Return (X, Y) of the center of cell containing provided text 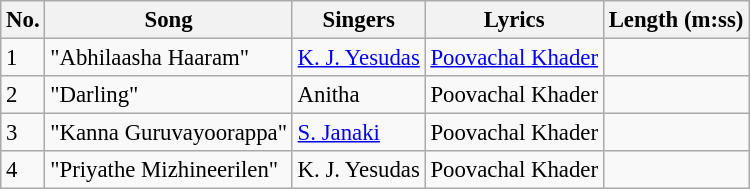
Length (m:ss) (676, 20)
4 (23, 170)
No. (23, 20)
"Priyathe Mizhineerilen" (168, 170)
S. Janaki (358, 133)
1 (23, 58)
"Abhilaasha Haaram" (168, 58)
"Darling" (168, 95)
3 (23, 133)
Anitha (358, 95)
Song (168, 20)
Singers (358, 20)
Lyrics (514, 20)
2 (23, 95)
"Kanna Guruvayoorappa" (168, 133)
